Search for the cell housing the specified text and yield its (x, y) center coordinate. 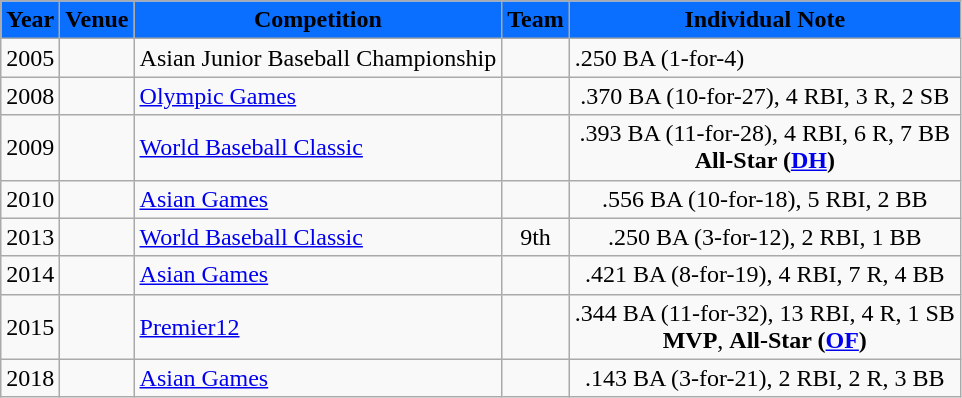
Premier12 (318, 326)
.370 BA (10-for-27), 4 RBI, 3 R, 2 SB (764, 96)
2015 (30, 326)
9th (536, 237)
.250 BA (3-for-12), 2 RBI, 1 BB (764, 237)
Venue (97, 20)
.421 BA (8-for-19), 4 RBI, 7 R, 4 BB (764, 275)
.556 BA (10-for-18), 5 RBI, 2 BB (764, 199)
2009 (30, 148)
.250 BA (1-for-4) (764, 58)
Team (536, 20)
Asian Junior Baseball Championship (318, 58)
.344 BA (11-for-32), 13 RBI, 4 R, 1 SBMVP, All-Star (OF) (764, 326)
2010 (30, 199)
2014 (30, 275)
Competition (318, 20)
.393 BA (11-for-28), 4 RBI, 6 R, 7 BBAll-Star (DH) (764, 148)
2005 (30, 58)
Year (30, 20)
2008 (30, 96)
2013 (30, 237)
Olympic Games (318, 96)
2018 (30, 378)
Individual Note (764, 20)
.143 BA (3-for-21), 2 RBI, 2 R, 3 BB (764, 378)
